Locate the cell with the specified text and output its (X, Y) center coordinate. 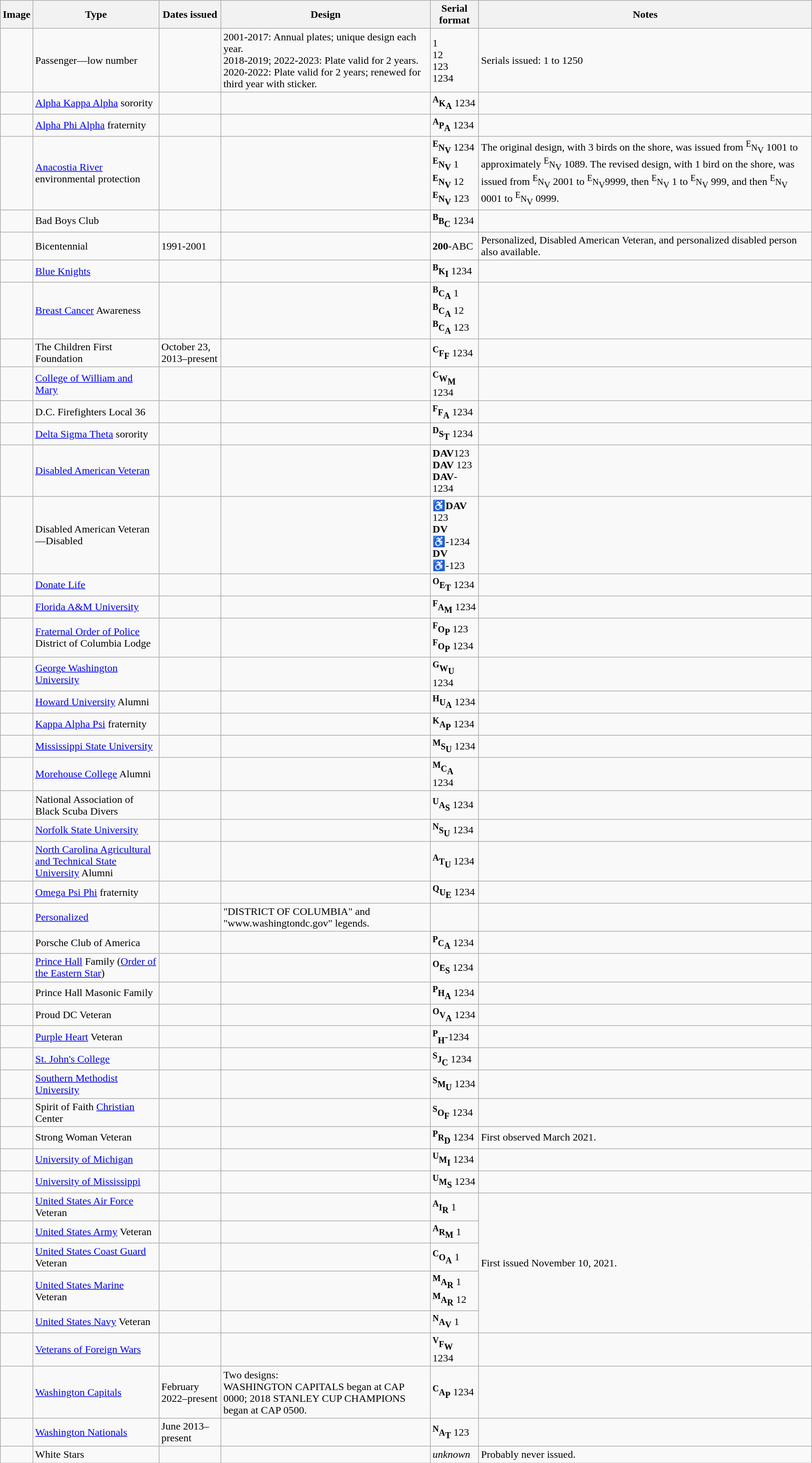
BKI 1234 (455, 272)
MSU 1234 (455, 746)
unknown (455, 1455)
Prince Hall Family (Order of the Eastern Star) (96, 968)
HUA 1234 (455, 702)
FFA 1234 (455, 412)
Prince Hall Masonic Family (96, 993)
Serial format (455, 15)
Kappa Alpha Psi fraternity (96, 724)
United States Navy Veteran (96, 1322)
♿DAV 123DV♿-1234DV♿-123 (455, 535)
PRD 1234 (455, 1138)
CAP 1234 (455, 1392)
AKA 1234 (455, 103)
Blue Knights (96, 272)
BBC 1234 (455, 221)
Personalized (96, 917)
MAR 1MAR 12 (455, 1291)
"DISTRICT OF COLUMBIA" and "www.washingtondc.gov" legends. (325, 917)
Two designs:WASHINGTON CAPITALS began at CAP 0000; 2018 STANLEY CUP CHAMPIONS began at CAP 0500. (325, 1392)
United States Coast Guard Veteran (96, 1257)
SOF 1234 (455, 1113)
United States Air Force Veteran (96, 1207)
Porsche Club of America (96, 943)
NAV 1 (455, 1322)
North Carolina Agricultural and Technical State University Alumni (96, 861)
1121231234 (455, 60)
First observed March 2021. (645, 1138)
UMI 1234 (455, 1160)
Breast Cancer Awareness (96, 310)
Passenger—low number (96, 60)
National Association of Black Scuba Divers (96, 805)
Alpha Kappa Alpha sorority (96, 103)
University of Mississippi (96, 1181)
FOP 123FOP 1234 (455, 638)
Morehouse College Alumni (96, 774)
D.C. Firefighters Local 36 (96, 412)
Notes (645, 15)
AIR 1 (455, 1207)
DAV123DAV 123DAV-1234 (455, 470)
Design (325, 15)
UMS 1234 (455, 1181)
February 2022–present (190, 1392)
College of William and Mary (96, 384)
First issued November 10, 2021. (645, 1262)
SJC 1234 (455, 1059)
OET 1234 (455, 585)
White Stars (96, 1455)
OVA 1234 (455, 1015)
Serials issued: 1 to 1250 (645, 60)
St. John's College (96, 1059)
ENV 1234ENV 1ENV 12ENV 123 (455, 173)
BCA 1BCA 12BCA 123 (455, 310)
ATU 1234 (455, 861)
PH-1234 (455, 1037)
Probably never issued. (645, 1455)
Bad Boys Club (96, 221)
Image (16, 15)
FAM 1234 (455, 607)
Fraternal Order of Police District of Columbia Lodge (96, 638)
200-ABC (455, 247)
June 2013–present (190, 1432)
CWM 1234 (455, 384)
United States Marine Veteran (96, 1291)
PCA 1234 (455, 943)
The Children First Foundation (96, 353)
Type (96, 15)
Southern Methodist University (96, 1084)
Norfolk State University (96, 831)
SMU 1234 (455, 1084)
OES 1234 (455, 968)
Veterans of Foreign Wars (96, 1350)
MCA 1234 (455, 774)
ARM 1 (455, 1232)
George Washington University (96, 674)
NSU 1234 (455, 831)
QUE 1234 (455, 892)
APA 1234 (455, 125)
PHA 1234 (455, 993)
Disabled American Veteran (96, 470)
Florida A&M University (96, 607)
CFF 1234 (455, 353)
Delta Sigma Theta sorority (96, 434)
Proud DC Veteran (96, 1015)
Disabled American Veteran—Disabled (96, 535)
Strong Woman Veteran (96, 1138)
Washington Capitals (96, 1392)
Anacostia River environmental protection (96, 173)
United States Army Veteran (96, 1232)
DST 1234 (455, 434)
University of Michigan (96, 1160)
NAT 123 (455, 1432)
Omega Psi Phi fraternity (96, 892)
Bicentennial (96, 247)
Spirit of Faith Christian Center (96, 1113)
Purple Heart Veteran (96, 1037)
1991-2001 (190, 247)
October 23, 2013–present (190, 353)
Howard University Alumni (96, 702)
UAS 1234 (455, 805)
COA 1 (455, 1257)
Mississippi State University (96, 746)
Donate Life (96, 585)
GWU 1234 (455, 674)
Personalized, Disabled American Veteran, and personalized disabled person also available. (645, 247)
Dates issued (190, 15)
VFW 1234 (455, 1350)
KAP 1234 (455, 724)
Alpha Phi Alpha fraternity (96, 125)
Washington Nationals (96, 1432)
